Scan for the cell matching the given text and deliver its [x, y] coordinate at center. 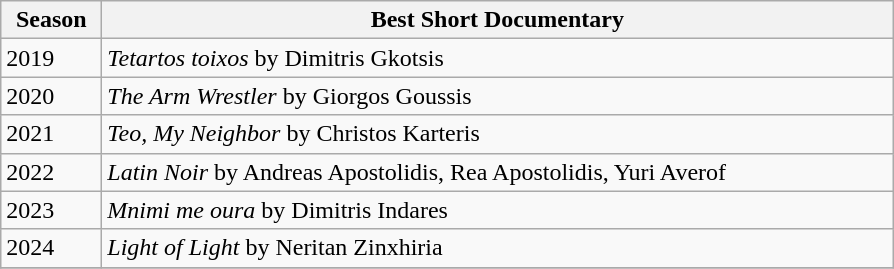
Season [52, 20]
2022 [52, 172]
The Arm Wrestler by Giorgos Goussis [498, 96]
Teo, My Neighbor by Christos Karteris [498, 134]
2019 [52, 58]
2023 [52, 210]
Light of Light by Neritan Zinxhiria [498, 248]
2020 [52, 96]
2021 [52, 134]
Tetartos toixos by Dimitris Gkotsis [498, 58]
Best Short Documentary [498, 20]
Latin Noir by Andreas Apostolidis, Rea Apostolidis, Yuri Averof [498, 172]
2024 [52, 248]
Mnimi me oura by Dimitris Indares [498, 210]
